Output the [X, Y] coordinate of the center of the cell containing the given text.  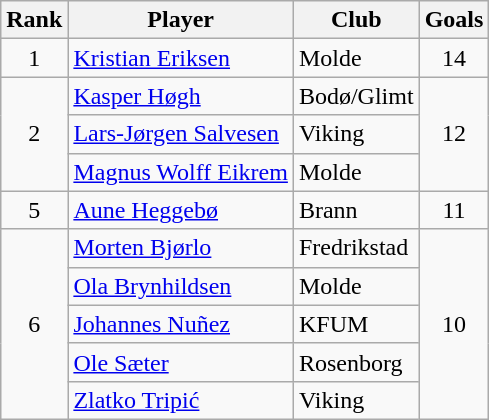
Lars-Jørgen Salvesen [181, 134]
2 [34, 134]
14 [454, 58]
Zlatko Tripić [181, 400]
Morten Bjørlo [181, 248]
Ole Sæter [181, 362]
Kristian Eriksen [181, 58]
Brann [356, 210]
1 [34, 58]
Rosenborg [356, 362]
Ola Brynhildsen [181, 286]
Magnus Wolff Eikrem [181, 172]
10 [454, 324]
Fredrikstad [356, 248]
Goals [454, 20]
Bodø/Glimt [356, 96]
Johannes Nuñez [181, 324]
Rank [34, 20]
Player [181, 20]
KFUM [356, 324]
Aune Heggebø [181, 210]
5 [34, 210]
12 [454, 134]
6 [34, 324]
Club [356, 20]
Kasper Høgh [181, 96]
11 [454, 210]
